Extract the [x, y] coordinate from the center of the cell holding the provided text.  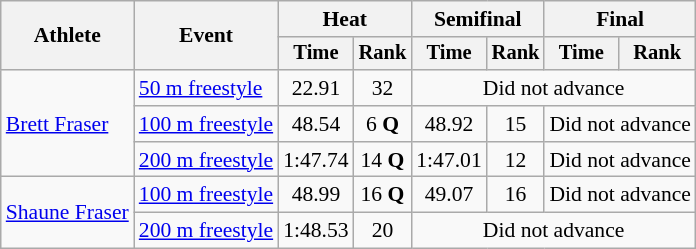
32 [383, 88]
49.07 [448, 195]
48.99 [316, 195]
Brett Fraser [68, 124]
Shaune Fraser [68, 212]
16 [516, 195]
48.54 [316, 124]
15 [516, 124]
20 [383, 231]
Event [206, 36]
1:47.01 [448, 160]
48.92 [448, 124]
1:47.74 [316, 160]
Final [620, 19]
Athlete [68, 36]
50 m freestyle [206, 88]
Semifinal [478, 19]
16 Q [383, 195]
Heat [344, 19]
6 Q [383, 124]
14 Q [383, 160]
22.91 [316, 88]
1:48.53 [316, 231]
12 [516, 160]
